Return (x, y) of the center of cell containing provided text 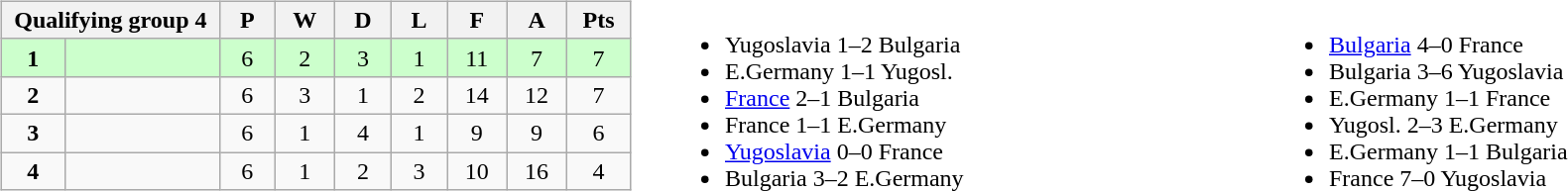
10 (477, 171)
L (419, 20)
F (477, 20)
Pts (598, 20)
W (304, 20)
Qualifying group 4 (110, 20)
12 (537, 95)
16 (537, 171)
11 (477, 57)
D (363, 20)
A (537, 20)
P (248, 20)
14 (477, 95)
